Detect which cell encompasses the target text, then output its (x, y) center coordinate. 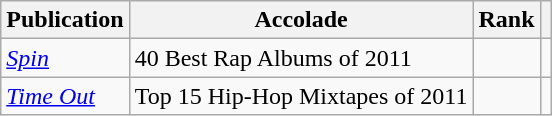
Publication (65, 20)
Rank (506, 20)
Time Out (65, 96)
40 Best Rap Albums of 2011 (301, 58)
Top 15 Hip-Hop Mixtapes of 2011 (301, 96)
Spin (65, 58)
Accolade (301, 20)
